Capture the cell that displays the provided text and extract its [x, y] central coordinate. 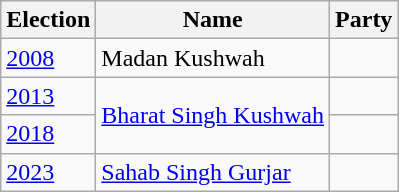
Election [48, 20]
2023 [48, 172]
2013 [48, 96]
2008 [48, 58]
2018 [48, 134]
Party [364, 20]
Bharat Singh Kushwah [213, 115]
Name [213, 20]
Madan Kushwah [213, 58]
Sahab Singh Gurjar [213, 172]
